Scan for the cell matching the given text and deliver its [x, y] coordinate at center. 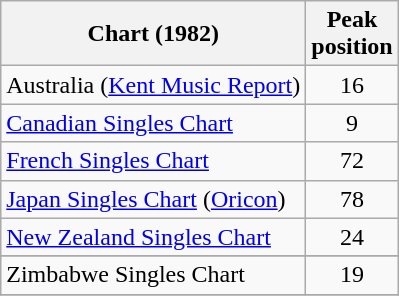
24 [352, 237]
Chart (1982) [154, 34]
72 [352, 161]
New Zealand Singles Chart [154, 237]
Japan Singles Chart (Oricon) [154, 199]
19 [352, 275]
Zimbabwe Singles Chart [154, 275]
French Singles Chart [154, 161]
9 [352, 123]
16 [352, 85]
78 [352, 199]
Australia (Kent Music Report) [154, 85]
Canadian Singles Chart [154, 123]
Peakposition [352, 34]
